Detect which cell encompasses the target text, then output its (X, Y) center coordinate. 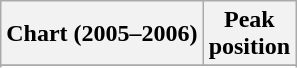
Peakposition (249, 34)
Chart (2005–2006) (102, 34)
